Locate the cell with the specified text and output its [X, Y] center coordinate. 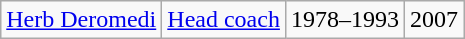
Herb Deromedi [82, 20]
2007 [434, 20]
1978–1993 [344, 20]
Head coach [224, 20]
